Pinpoint the cell where the given text exists, returning its (x, y) midpoint coordinate. 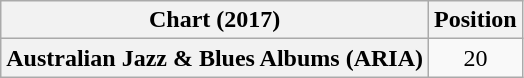
Position (476, 20)
Chart (2017) (215, 20)
20 (476, 58)
Australian Jazz & Blues Albums (ARIA) (215, 58)
